Return (X, Y) of the center of cell containing provided text 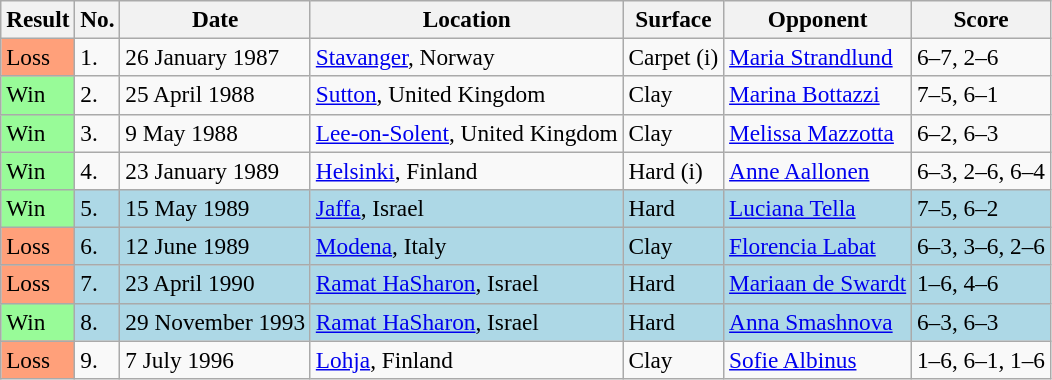
9. (98, 359)
7–5, 6–2 (982, 208)
Lee-on-Solent, United Kingdom (466, 133)
7–5, 6–1 (982, 95)
Anna Smashnova (818, 322)
Stavanger, Norway (466, 57)
Surface (674, 19)
Marina Bottazzi (818, 95)
6. (98, 246)
Score (982, 19)
Helsinki, Finland (466, 170)
Luciana Tella (818, 208)
Opponent (818, 19)
Jaffa, Israel (466, 208)
Maria Strandlund (818, 57)
Sofie Albinus (818, 359)
7. (98, 284)
6–7, 2–6 (982, 57)
6–3, 6–3 (982, 322)
Modena, Italy (466, 246)
3. (98, 133)
Mariaan de Swardt (818, 284)
29 November 1993 (215, 322)
Result (38, 19)
6–3, 2–6, 6–4 (982, 170)
12 June 1989 (215, 246)
9 May 1988 (215, 133)
1–6, 4–6 (982, 284)
23 January 1989 (215, 170)
Carpet (i) (674, 57)
7 July 1996 (215, 359)
Florencia Labat (818, 246)
Anne Aallonen (818, 170)
Melissa Mazzotta (818, 133)
25 April 1988 (215, 95)
5. (98, 208)
Location (466, 19)
Sutton, United Kingdom (466, 95)
1. (98, 57)
Hard (i) (674, 170)
6–3, 3–6, 2–6 (982, 246)
4. (98, 170)
1–6, 6–1, 1–6 (982, 359)
2. (98, 95)
26 January 1987 (215, 57)
15 May 1989 (215, 208)
8. (98, 322)
23 April 1990 (215, 284)
Date (215, 19)
6–2, 6–3 (982, 133)
No. (98, 19)
Lohja, Finland (466, 359)
